Locate the cell with the specified text and output its (X, Y) center coordinate. 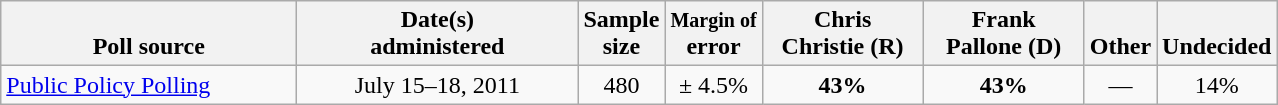
14% (1217, 85)
480 (622, 85)
Poll source (149, 34)
Margin oferror (714, 34)
FrankPallone (D) (1004, 34)
± 4.5% (714, 85)
— (1120, 85)
Samplesize (622, 34)
Undecided (1217, 34)
July 15–18, 2011 (438, 85)
ChrisChristie (R) (842, 34)
Other (1120, 34)
Date(s)administered (438, 34)
Public Policy Polling (149, 85)
